Identify which cell holds the provided text, then report its (X, Y) central coordinate. 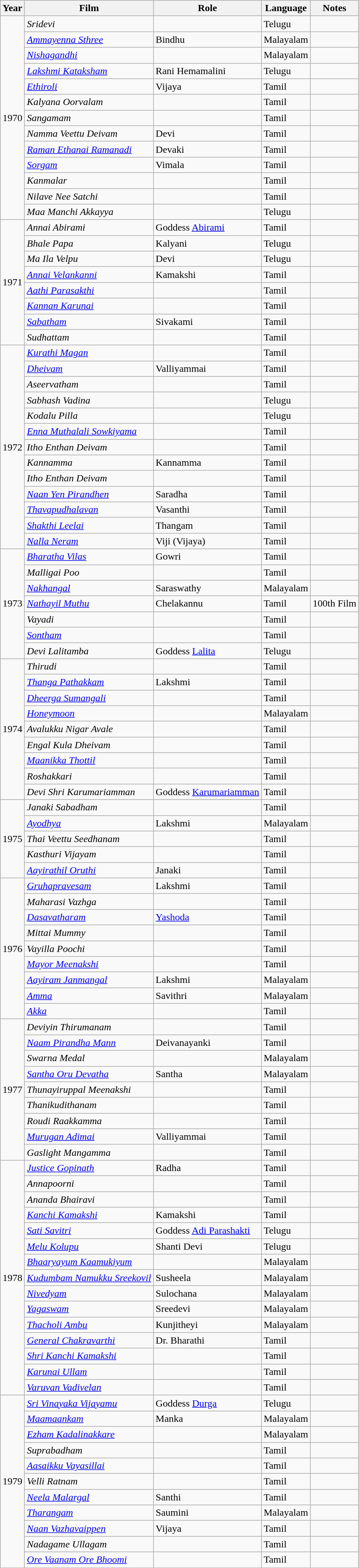
Dr. Bharathi (207, 1340)
Kodalu Pilla (89, 415)
Thanikudithanam (89, 1105)
Kanmalar (89, 180)
Manka (207, 1419)
Aathi Parasakthi (89, 290)
Savithri (207, 996)
Naan Vazhavaippen (89, 1528)
Deivanayanki (207, 1043)
Nilave Nee Satchi (89, 196)
Goddess Durga (207, 1403)
Bhaaryayum Kaamukiyum (89, 1262)
Saumini (207, 1513)
Amma (89, 996)
Bhale Papa (89, 243)
Nalla Neram (89, 541)
Mittai Mummy (89, 933)
Yagaswam (89, 1309)
Malligai Poo (89, 572)
Raman Ethanai Ramanadi (89, 149)
1970 (12, 118)
1973 (12, 604)
Namma Veettu Deivam (89, 133)
Melu Kolupu (89, 1246)
Sivakami (207, 322)
Sabatham (89, 322)
Roshakkari (89, 776)
Sontham (89, 635)
Saradha (207, 494)
Vimala (207, 165)
Ore Vaanam Ore Bhoomi (89, 1560)
Nishagandhi (89, 55)
Ethiroli (89, 86)
Ayodhya (89, 823)
Goddess Karumariamman (207, 792)
Maamaankam (89, 1419)
Enna Muthalali Sowkiyama (89, 431)
Neela Malargal (89, 1497)
1978 (12, 1277)
Naam Pirandha Mann (89, 1043)
Annapoorni (89, 1183)
Yashoda (207, 917)
Ma Ila Velpu (89, 259)
Film (89, 8)
Kalyani (207, 243)
Varuvan Vadivelan (89, 1387)
Deviyin Thirumanam (89, 1027)
Janaki Sabadham (89, 807)
General Chakravarthi (89, 1340)
Sudhattam (89, 337)
Susheela (207, 1278)
Sri Vinayaka Vijayamu (89, 1403)
Radha (207, 1168)
1976 (12, 949)
Avalukku Nigar Avale (89, 729)
Mayor Meenakshi (89, 964)
1971 (12, 282)
Sreedevi (207, 1309)
Goddess Abirami (207, 228)
Thunayiruppal Meenakshi (89, 1090)
Sridevi (89, 24)
Vasanthi (207, 510)
Sorgam (89, 165)
Gruhapravesam (89, 886)
Shakthi Leelai (89, 525)
Dasavatharam (89, 917)
Nivedyam (89, 1293)
1979 (12, 1482)
Aasaikku Vayasillai (89, 1466)
Dheivam (89, 369)
Velli Ratnam (89, 1482)
Thangam (207, 525)
1972 (12, 447)
Role (207, 8)
Suprabadham (89, 1450)
Dheerga Sumangali (89, 698)
Kudumbam Namukku Sreekovil (89, 1278)
Swarna Medal (89, 1058)
Nadagame Ullagam (89, 1544)
Maa Manchi Akkayya (89, 212)
Devi Shri Karumariamman (89, 792)
Rani Hemamalini (207, 71)
Thirudi (89, 666)
Santhi (207, 1497)
Kunjitheyi (207, 1325)
Annai Velankanni (89, 275)
Gowri (207, 557)
Devi Lalitamba (89, 651)
Honeymoon (89, 714)
Ammayenna Sthree (89, 40)
Annai Abirami (89, 228)
Engal Kula Dheivam (89, 745)
Tharangam (89, 1513)
Goddess Adi Parashakti (207, 1231)
Kasthuri Vijayam (89, 854)
Justice Gopinath (89, 1168)
1974 (12, 729)
Sati Savitri (89, 1231)
Santha Oru Devatha (89, 1074)
Sulochana (207, 1293)
Santha (207, 1074)
Chelakannu (207, 604)
Kurathi Magan (89, 353)
Bindhu (207, 40)
Bharatha Vilas (89, 557)
Kanchi Kamakshi (89, 1215)
Vayilla Poochi (89, 948)
Nakhangal (89, 588)
Thanga Pathakkam (89, 682)
Murugan Adimai (89, 1136)
Aayirathil Oruthi (89, 870)
Viji (Vijaya) (207, 541)
Ezham Kadalinakkare (89, 1434)
Janaki (207, 870)
Maanikka Thottil (89, 761)
Goddess Lalita (207, 651)
Shanti Devi (207, 1246)
1977 (12, 1090)
Thacholi Ambu (89, 1325)
Notes (334, 8)
100th Film (334, 604)
Gaslight Mangamma (89, 1152)
Devaki (207, 149)
Aseervatham (89, 384)
Thavapudhalavan (89, 510)
Nathayil Muthu (89, 604)
1975 (12, 839)
Akka (89, 1011)
Sabhash Vadina (89, 400)
Saraswathy (207, 588)
Ananda Bhairavi (89, 1199)
Kalyana Oorvalam (89, 102)
Year (12, 8)
Sangamam (89, 118)
Thai Veettu Seedhanam (89, 839)
Karunai Ullam (89, 1372)
Naan Yen Pirandhen (89, 494)
Roudi Raakkamma (89, 1121)
Language (286, 8)
Lakshmi Kataksham (89, 71)
Aayiram Janmangal (89, 980)
Maharasi Vazhga (89, 901)
Vayadi (89, 619)
Kannan Karunai (89, 306)
Shri Kanchi Kamakshi (89, 1356)
